Pinpoint the cell where the given text exists, returning its [x, y] midpoint coordinate. 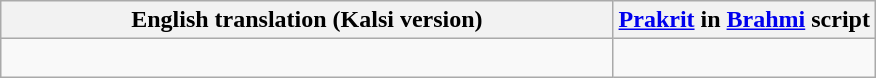
Prakrit in Brahmi script [744, 20]
English translation (Kalsi version) [307, 20]
